Provide the (X, Y) coordinate of the cell's center where the given text is located.  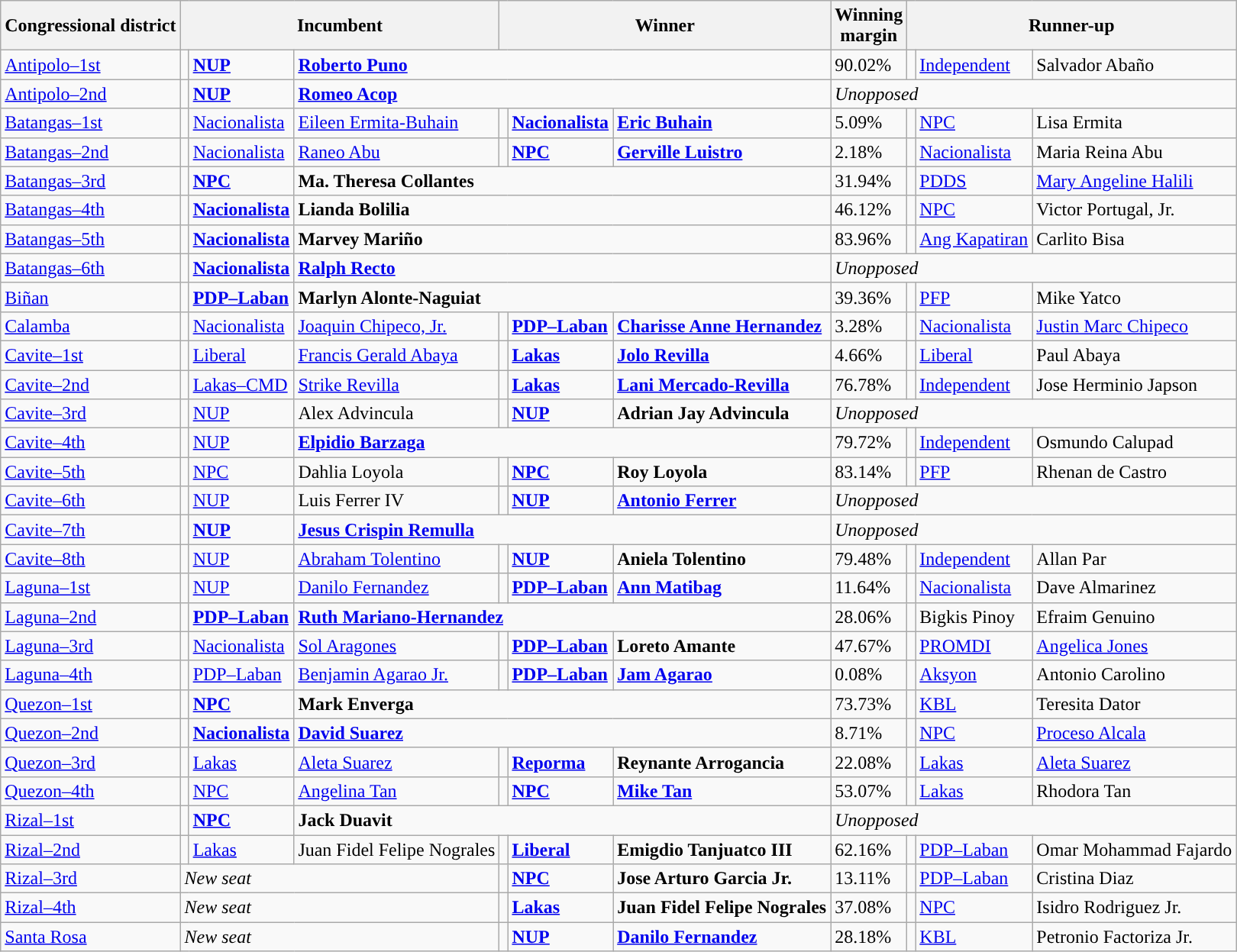
Aksyon (974, 675)
28.18% (869, 937)
Allan Par (1135, 559)
PROMDI (974, 646)
PDDS (974, 181)
Quezon–1st (90, 704)
Batangas–3rd (90, 181)
Carlito Bisa (1135, 239)
Rizal–3rd (90, 879)
Francis Gerald Abaya (397, 355)
Emigdio Tanjuatco III (722, 850)
8.71% (869, 733)
83.14% (869, 472)
Runner-up (1072, 26)
62.16% (869, 850)
3.28% (869, 326)
Marlyn Alonte-Naguiat (562, 297)
Lianda Bolilia (562, 210)
Batangas–4th (90, 210)
Dave Almarinez (1135, 588)
Cavite–8th (90, 559)
Winningmargin (869, 26)
Omar Mohammad Fajardo (1135, 850)
Mary Angeline Halili (1135, 181)
Batangas–2nd (90, 152)
Adrian Jay Advincula (722, 414)
Sol Aragones (397, 646)
Biñan (90, 297)
Rizal–1st (90, 820)
Gerville Luistro (722, 152)
Ann Matibag (722, 588)
Reporma (560, 762)
Winner (665, 26)
Quezon–3rd (90, 762)
Roberto Puno (562, 65)
Justin Marc Chipeco (1135, 326)
David Suarez (562, 733)
76.78% (869, 384)
Rizal–4th (90, 908)
Eric Buhain (722, 123)
Ang Kapatiran (974, 239)
Jesus Crispin Remulla (562, 530)
Ma. Theresa Collantes (562, 181)
Alex Advincula (397, 414)
Santa Rosa (90, 937)
Aniela Tolentino (722, 559)
37.08% (869, 908)
79.72% (869, 443)
Romeo Acop (562, 94)
22.08% (869, 762)
39.36% (869, 297)
Cavite–5th (90, 472)
Jolo Revilla (722, 355)
Rizal–2nd (90, 850)
Isidro Rodriguez Jr. (1135, 908)
Cavite–7th (90, 530)
79.48% (869, 559)
Congressional district (90, 26)
0.08% (869, 675)
90.02% (869, 65)
Mark Enverga (562, 704)
Jack Duavit (562, 820)
Cavite–3rd (90, 414)
73.73% (869, 704)
53.07% (869, 791)
Strike Revilla (397, 384)
83.96% (869, 239)
Jam Agarao (722, 675)
Laguna–3rd (90, 646)
Benjamin Agarao Jr. (397, 675)
5.09% (869, 123)
Antonio Ferrer (722, 501)
Ralph Recto (562, 268)
Teresita Dator (1135, 704)
Jose Herminio Japson (1135, 384)
Jose Arturo Garcia Jr. (722, 879)
Cavite–4th (90, 443)
46.12% (869, 210)
Calamba (90, 326)
Batangas–5th (90, 239)
Rhenan de Castro (1135, 472)
Charisse Anne Hernandez (722, 326)
Reynante Arrogancia (722, 762)
Marvey Mariño (562, 239)
Salvador Abaño (1135, 65)
Antipolo–2nd (90, 94)
Joaquin Chipeco, Jr. (397, 326)
Petronio Factoriza Jr. (1135, 937)
Cavite–6th (90, 501)
Quezon–4th (90, 791)
Efraim Genuino (1135, 617)
Cavite–1st (90, 355)
Osmundo Calupad (1135, 443)
47.67% (869, 646)
31.94% (869, 181)
Laguna–2nd (90, 617)
11.64% (869, 588)
Eileen Ermita-Buhain (397, 123)
Loreto Amante (722, 646)
Victor Portugal, Jr. (1135, 210)
Antonio Carolino (1135, 675)
Ruth Mariano-Hernandez (562, 617)
Batangas–1st (90, 123)
28.06% (869, 617)
Bigkis Pinoy (974, 617)
Roy Loyola (722, 472)
Raneo Abu (397, 152)
Incumbent (340, 26)
Cristina Diaz (1135, 879)
Proceso Alcala (1135, 733)
Dahlia Loyola (397, 472)
Cavite–2nd (90, 384)
2.18% (869, 152)
Batangas–6th (90, 268)
Elpidio Barzaga (562, 443)
Abraham Tolentino (397, 559)
Antipolo–1st (90, 65)
Maria Reina Abu (1135, 152)
Laguna–1st (90, 588)
Laguna–4th (90, 675)
Lakas–CMD (241, 384)
4.66% (869, 355)
Quezon–2nd (90, 733)
Rhodora Tan (1135, 791)
Lisa Ermita (1135, 123)
Mike Yatco (1135, 297)
13.11% (869, 879)
Angelica Jones (1135, 646)
Luis Ferrer IV (397, 501)
Paul Abaya (1135, 355)
Mike Tan (722, 791)
Lani Mercado-Revilla (722, 384)
Angelina Tan (397, 791)
